From the cell containing the given text, extract its center point as [x, y] coordinate. 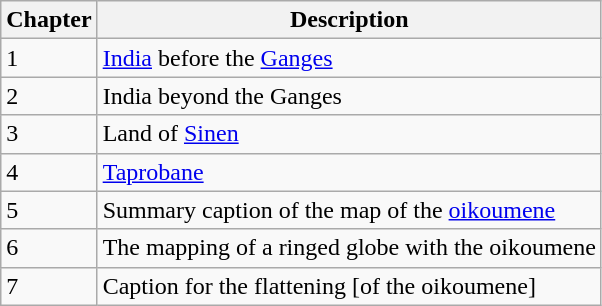
6 [49, 248]
Caption for the flattening [of the oikoumene] [349, 286]
Summary caption of the map of the oikoumene [349, 210]
3 [49, 134]
2 [49, 96]
Taprobane [349, 172]
The mapping of a ringed globe with the oikoumene [349, 248]
India before the Ganges [349, 58]
5 [49, 210]
India beyond the Ganges [349, 96]
Chapter [49, 20]
1 [49, 58]
Land of Sinen [349, 134]
7 [49, 286]
Description [349, 20]
4 [49, 172]
